From the cell containing the given text, extract its center point as (x, y) coordinate. 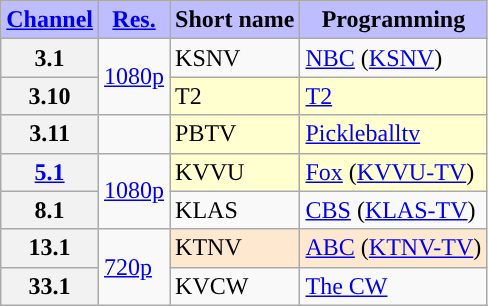
3.1 (50, 58)
KLAS (235, 210)
8.1 (50, 210)
Res. (134, 20)
KVCW (235, 286)
KVVU (235, 172)
720p (134, 267)
33.1 (50, 286)
13.1 (50, 248)
NBC (KSNV) (394, 58)
3.11 (50, 134)
KTNV (235, 248)
Short name (235, 20)
Fox (KVVU-TV) (394, 172)
PBTV (235, 134)
Programming (394, 20)
5.1 (50, 172)
3.10 (50, 96)
CBS (KLAS-TV) (394, 210)
Pickleballtv (394, 134)
ABC (KTNV-TV) (394, 248)
KSNV (235, 58)
The CW (394, 286)
Channel (50, 20)
